For the text-containing cell, return its midpoint in (x, y) coordinate format. 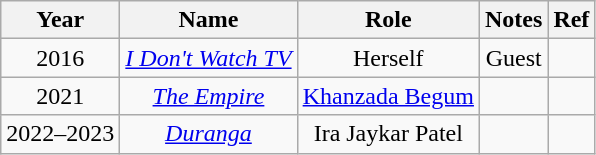
2016 (60, 58)
2021 (60, 96)
Duranga (208, 134)
Ira Jaykar Patel (388, 134)
Khanzada Begum (388, 96)
Year (60, 20)
I Don't Watch TV (208, 58)
The Empire (208, 96)
Role (388, 20)
2022–2023 (60, 134)
Ref (572, 20)
Notes (513, 20)
Guest (513, 58)
Name (208, 20)
Herself (388, 58)
